Provide the [x, y] coordinate of the cell's center where the given text is located.  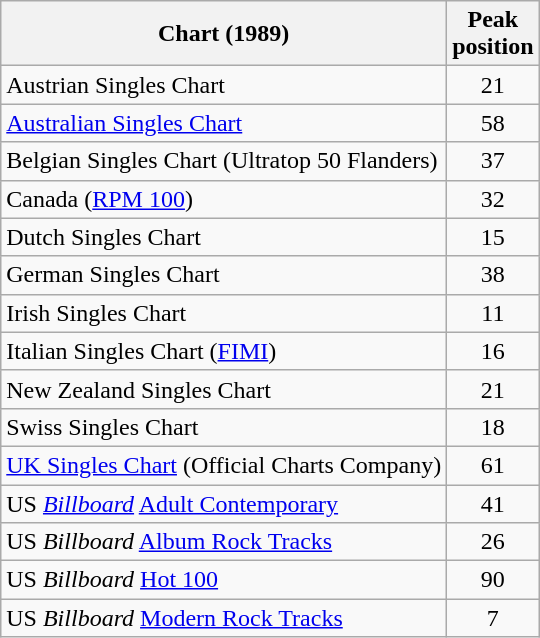
Chart (1989) [224, 34]
16 [493, 351]
32 [493, 199]
Irish Singles Chart [224, 313]
Italian Singles Chart (FIMI) [224, 351]
58 [493, 123]
US Billboard Album Rock Tracks [224, 542]
26 [493, 542]
90 [493, 580]
38 [493, 275]
41 [493, 503]
Austrian Singles Chart [224, 85]
11 [493, 313]
Dutch Singles Chart [224, 237]
18 [493, 427]
US Billboard Hot 100 [224, 580]
61 [493, 465]
German Singles Chart [224, 275]
37 [493, 161]
Peakposition [493, 34]
Canada (RPM 100) [224, 199]
15 [493, 237]
Belgian Singles Chart (Ultratop 50 Flanders) [224, 161]
7 [493, 618]
Australian Singles Chart [224, 123]
US Billboard Modern Rock Tracks [224, 618]
US Billboard Adult Contemporary [224, 503]
UK Singles Chart (Official Charts Company) [224, 465]
New Zealand Singles Chart [224, 389]
Swiss Singles Chart [224, 427]
